Extract the (x, y) coordinate from the center of the cell holding the provided text.  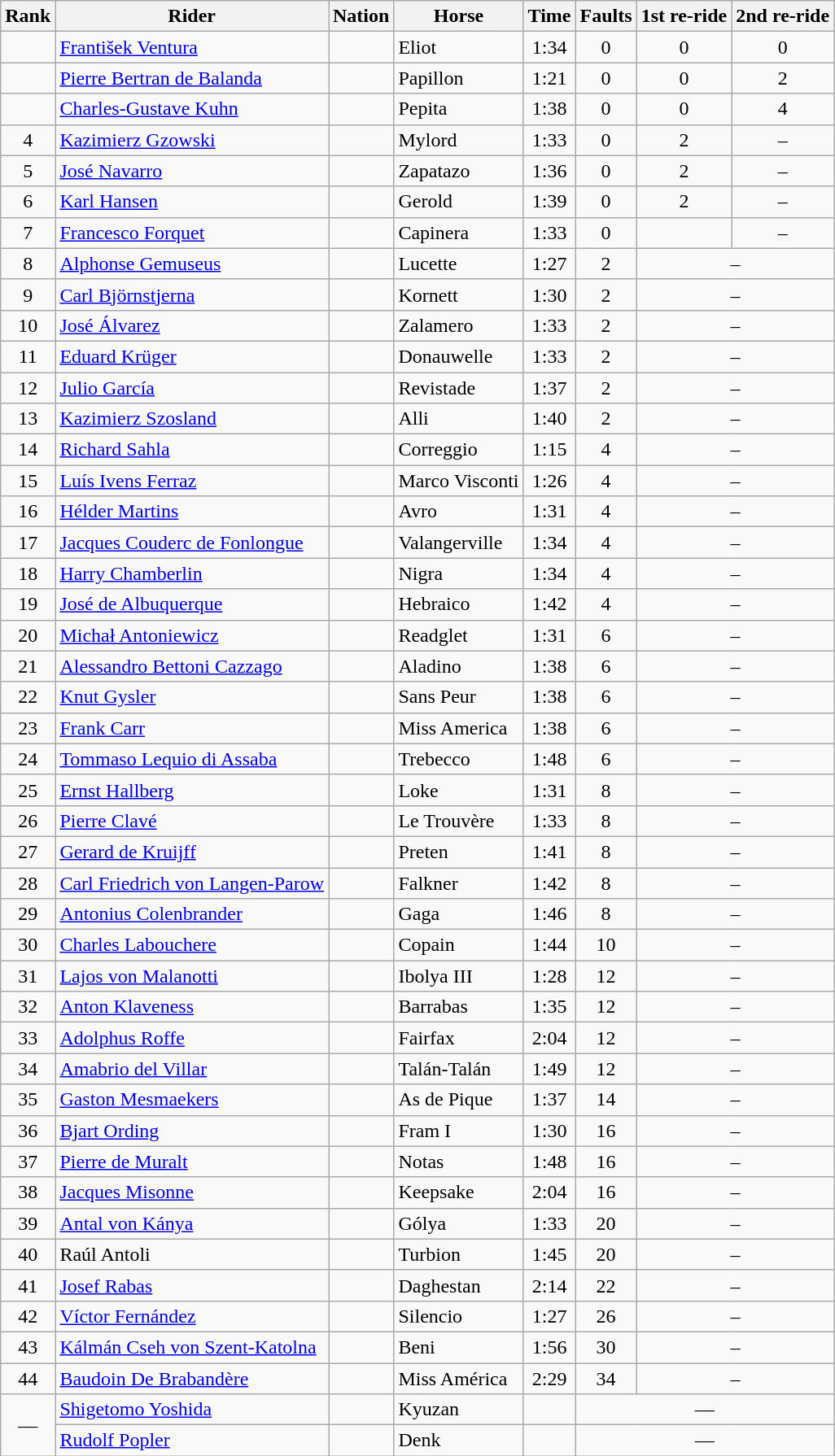
1:35 (549, 1007)
2:14 (549, 1285)
Turbion (459, 1254)
32 (28, 1007)
36 (28, 1131)
Aladino (459, 666)
24 (28, 759)
Josef Rabas (192, 1285)
Carl Friedrich von Langen-Parow (192, 883)
40 (28, 1254)
Valangerville (459, 543)
9 (28, 294)
Trebecco (459, 759)
1:39 (549, 202)
Miss America (459, 728)
José Álvarez (192, 325)
Antal von Kánya (192, 1223)
Fram I (459, 1131)
Notas (459, 1162)
Nigra (459, 573)
Le Trouvère (459, 821)
Nation (361, 16)
19 (28, 604)
1:36 (549, 171)
Rank (28, 16)
Harry Chamberlin (192, 573)
21 (28, 666)
Jacques Misonne (192, 1192)
31 (28, 976)
Pierre Clavé (192, 821)
35 (28, 1100)
Kazimierz Gzowski (192, 140)
18 (28, 573)
Kálmán Cseh von Szent-Katolna (192, 1347)
Charles-Gustave Kuhn (192, 109)
Kyuzan (459, 1410)
Sans Peur (459, 697)
Papillon (459, 78)
1st re-ride (684, 16)
Bjart Ording (192, 1131)
1:56 (549, 1347)
Amabrio del Villar (192, 1069)
38 (28, 1192)
Kazimierz Szosland (192, 419)
Antonius Colenbrander (192, 914)
Francesco Forquet (192, 233)
Readglet (459, 635)
Zapatazo (459, 171)
43 (28, 1347)
37 (28, 1162)
1:15 (549, 450)
Gaga (459, 914)
Alessandro Bettoni Cazzago (192, 666)
Eduard Krüger (192, 356)
1:41 (549, 852)
José de Albuquerque (192, 604)
15 (28, 481)
Gerard de Kruijff (192, 852)
Anton Klaveness (192, 1007)
Ernst Hallberg (192, 790)
2:29 (549, 1379)
Rudolf Popler (192, 1441)
1:49 (549, 1069)
Lajos von Malanotti (192, 976)
Karl Hansen (192, 202)
Baudoin De Brabandère (192, 1379)
Hélder Martins (192, 512)
Daghestan (459, 1285)
Barrabas (459, 1007)
As de Pique (459, 1100)
Zalamero (459, 325)
25 (28, 790)
Hebraico (459, 604)
Fairfax (459, 1038)
33 (28, 1038)
44 (28, 1379)
Denk (459, 1441)
Kornett (459, 294)
Pierre de Muralt (192, 1162)
Gerold (459, 202)
František Ventura (192, 47)
17 (28, 543)
1:26 (549, 481)
Faults (605, 16)
42 (28, 1316)
Copain (459, 945)
Pierre Bertran de Balanda (192, 78)
28 (28, 883)
Raúl Antoli (192, 1254)
Ibolya III (459, 976)
Luís Ivens Ferraz (192, 481)
Donauwelle (459, 356)
5 (28, 171)
13 (28, 419)
Marco Visconti (459, 481)
Frank Carr (192, 728)
1:46 (549, 914)
27 (28, 852)
Knut Gysler (192, 697)
Keepsake (459, 1192)
41 (28, 1285)
Preten (459, 852)
Gólya (459, 1223)
Time (549, 16)
Alli (459, 419)
José Navarro (192, 171)
Talán-Talán (459, 1069)
Pepita (459, 109)
Rider (192, 16)
Julio García (192, 388)
Capinera (459, 233)
Michał Antoniewicz (192, 635)
2nd re-ride (783, 16)
Adolphus Roffe (192, 1038)
Mylord (459, 140)
Beni (459, 1347)
Falkner (459, 883)
Miss América (459, 1379)
Jacques Couderc de Fonlongue (192, 543)
1:28 (549, 976)
Eliot (459, 47)
Gaston Mesmaekers (192, 1100)
Alphonse Gemuseus (192, 264)
Loke (459, 790)
29 (28, 914)
Shigetomo Yoshida (192, 1410)
Carl Björnstjerna (192, 294)
Tommaso Lequio di Assaba (192, 759)
1:40 (549, 419)
11 (28, 356)
Silencio (459, 1316)
Avro (459, 512)
Revistade (459, 388)
Víctor Fernández (192, 1316)
23 (28, 728)
Correggio (459, 450)
Horse (459, 16)
Richard Sahla (192, 450)
39 (28, 1223)
1:44 (549, 945)
1:21 (549, 78)
Charles Labouchere (192, 945)
7 (28, 233)
Lucette (459, 264)
1:45 (549, 1254)
